From the cell containing the given text, extract its center point as (x, y) coordinate. 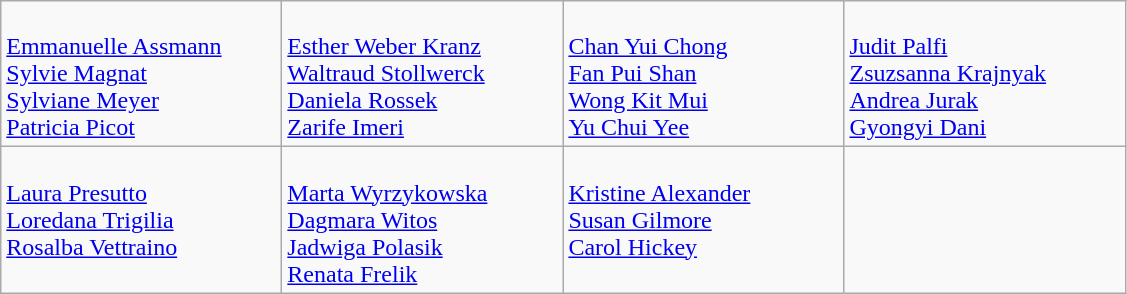
Emmanuelle AssmannSylvie MagnatSylviane MeyerPatricia Picot (142, 74)
Marta WyrzykowskaDagmara WitosJadwiga PolasikRenata Frelik (422, 220)
Laura PresuttoLoredana TrigiliaRosalba Vettraino (142, 220)
Judit PalfiZsuzsanna KrajnyakAndrea JurakGyongyi Dani (984, 74)
Kristine AlexanderSusan GilmoreCarol Hickey (704, 220)
Chan Yui ChongFan Pui ShanWong Kit MuiYu Chui Yee (704, 74)
Esther Weber KranzWaltraud StollwerckDaniela RossekZarife Imeri (422, 74)
